Provide the [x, y] coordinate of the cell's center where the given text is located.  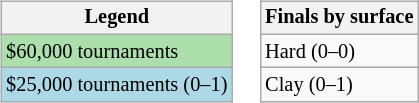
Clay (0–1) [339, 85]
$60,000 tournaments [116, 51]
Legend [116, 18]
Finals by surface [339, 18]
Hard (0–0) [339, 51]
$25,000 tournaments (0–1) [116, 85]
